From the cell containing the given text, extract its center point as [x, y] coordinate. 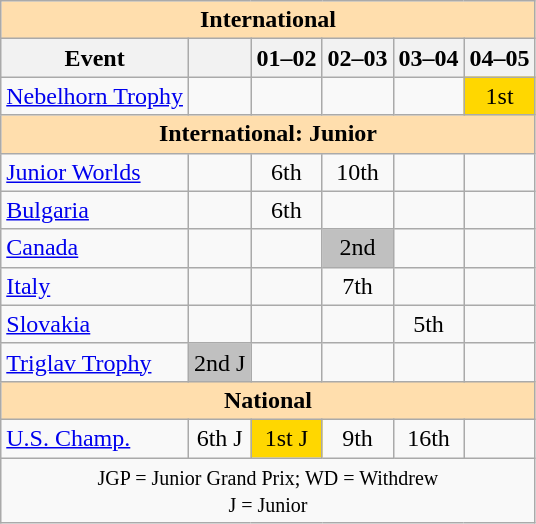
7th [358, 286]
U.S. Champ. [95, 438]
01–02 [286, 58]
2nd J [219, 362]
16th [428, 438]
International [268, 20]
9th [358, 438]
Italy [95, 286]
Event [95, 58]
02–03 [358, 58]
Triglav Trophy [95, 362]
Slovakia [95, 324]
04–05 [500, 58]
6th J [219, 438]
Canada [95, 248]
1st [500, 96]
03–04 [428, 58]
National [268, 400]
10th [358, 172]
2nd [358, 248]
5th [428, 324]
1st J [286, 438]
Bulgaria [95, 210]
Nebelhorn Trophy [95, 96]
JGP = Junior Grand Prix; WD = Withdrew J = Junior [268, 490]
Junior Worlds [95, 172]
International: Junior [268, 134]
